Find where the given text appears and provide that cell's center as [X, Y] coordinate. 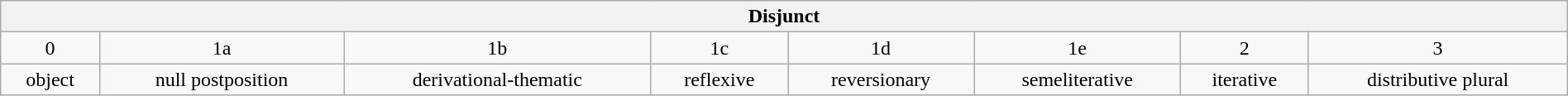
3 [1437, 48]
1d [882, 48]
null postposition [222, 79]
1a [222, 48]
1e [1078, 48]
2 [1245, 48]
iterative [1245, 79]
semeliterative [1078, 79]
object [50, 79]
derivational-thematic [498, 79]
reflexive [719, 79]
0 [50, 48]
1c [719, 48]
distributive plural [1437, 79]
reversionary [882, 79]
1b [498, 48]
Disjunct [784, 17]
